Detect which cell encompasses the target text, then output its (X, Y) center coordinate. 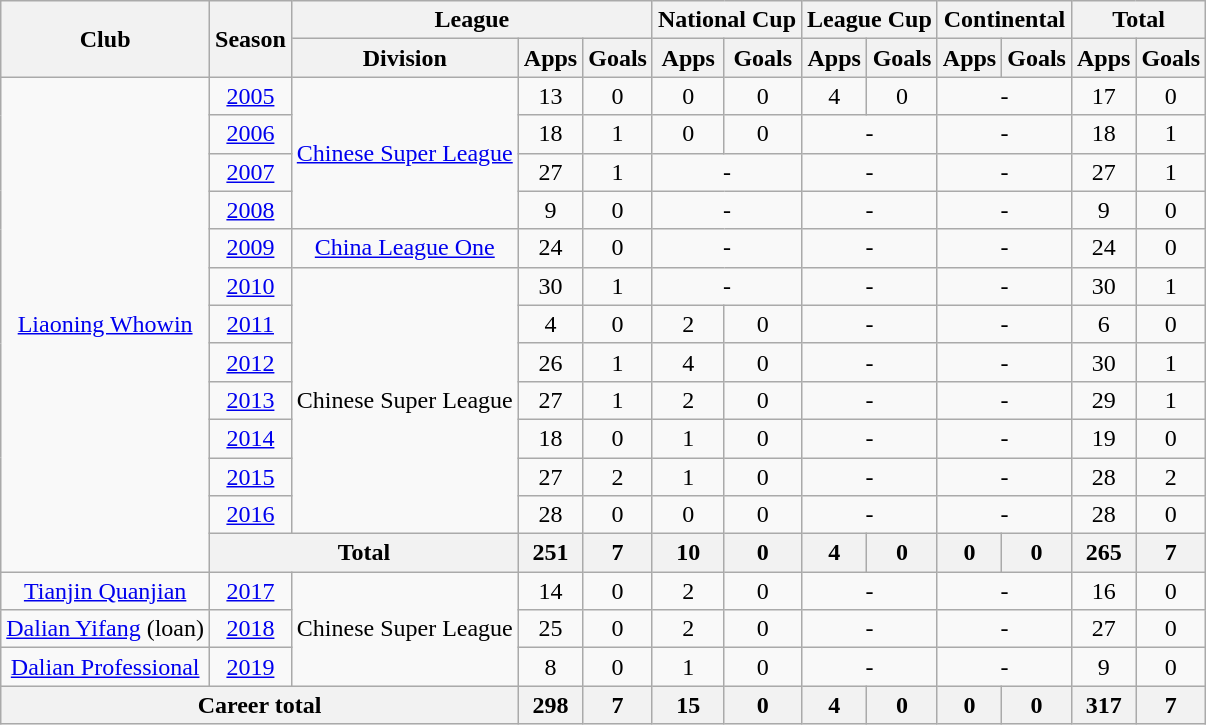
Continental (1004, 20)
China League One (404, 248)
Tianjin Quanjian (106, 591)
League (472, 20)
2012 (251, 362)
2019 (251, 667)
19 (1103, 438)
2016 (251, 515)
Dalian Yifang (loan) (106, 629)
Club (106, 39)
15 (688, 705)
National Cup (726, 20)
10 (688, 553)
317 (1103, 705)
Liaoning Whowin (106, 324)
25 (550, 629)
2005 (251, 96)
2009 (251, 248)
2018 (251, 629)
14 (550, 591)
265 (1103, 553)
26 (550, 362)
Career total (260, 705)
2015 (251, 477)
6 (1103, 324)
2007 (251, 172)
251 (550, 553)
Season (251, 39)
2010 (251, 286)
8 (550, 667)
2013 (251, 400)
League Cup (870, 20)
2014 (251, 438)
Dalian Professional (106, 667)
298 (550, 705)
2006 (251, 134)
16 (1103, 591)
2008 (251, 210)
17 (1103, 96)
2017 (251, 591)
2011 (251, 324)
29 (1103, 400)
Division (404, 58)
13 (550, 96)
